Determine the [x, y] coordinate at the center of the cell enclosing the given text.  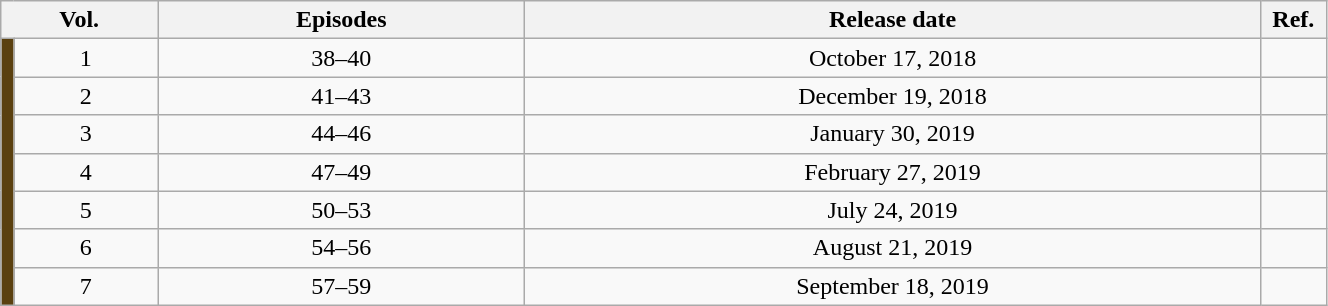
January 30, 2019 [892, 134]
3 [86, 134]
44–46 [342, 134]
Vol. [80, 20]
4 [86, 172]
7 [86, 286]
50–53 [342, 210]
47–49 [342, 172]
Episodes [342, 20]
February 27, 2019 [892, 172]
July 24, 2019 [892, 210]
September 18, 2019 [892, 286]
Ref. [1293, 20]
December 19, 2018 [892, 96]
August 21, 2019 [892, 248]
41–43 [342, 96]
38–40 [342, 58]
1 [86, 58]
54–56 [342, 248]
57–59 [342, 286]
Release date [892, 20]
October 17, 2018 [892, 58]
5 [86, 210]
6 [86, 248]
2 [86, 96]
